Capture the cell that displays the provided text and extract its [x, y] central coordinate. 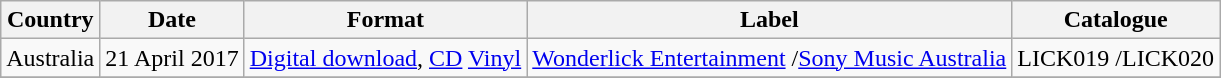
Country [50, 20]
Label [770, 20]
LICK019 /LICK020 [1116, 58]
21 April 2017 [172, 58]
Digital download, CD Vinyl [386, 58]
Format [386, 20]
Australia [50, 58]
Date [172, 20]
Wonderlick Entertainment /Sony Music Australia [770, 58]
Catalogue [1116, 20]
